Output the [x, y] coordinate of the center of the cell containing the given text.  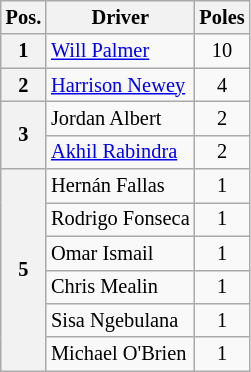
Pos. [24, 17]
Akhil Rabindra [120, 152]
Poles [222, 17]
Chris Mealin [120, 287]
Omar Ismail [120, 253]
Rodrigo Fonseca [120, 219]
4 [222, 85]
Sisa Ngebulana [120, 320]
Hernán Fallas [120, 186]
Harrison Newey [120, 85]
10 [222, 51]
Jordan Albert [120, 118]
Will Palmer [120, 51]
5 [24, 270]
Driver [120, 17]
Michael O'Brien [120, 354]
3 [24, 134]
